Detect which cell encompasses the target text, then output its (X, Y) center coordinate. 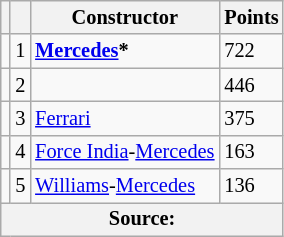
2 (20, 85)
Force India-Mercedes (124, 152)
446 (251, 85)
3 (20, 118)
Ferrari (124, 118)
136 (251, 186)
4 (20, 152)
Mercedes* (124, 51)
163 (251, 152)
Constructor (124, 17)
Points (251, 17)
Source: (142, 219)
Williams-Mercedes (124, 186)
1 (20, 51)
375 (251, 118)
722 (251, 51)
5 (20, 186)
